Find where the given text appears and provide that cell's center as (X, Y) coordinate. 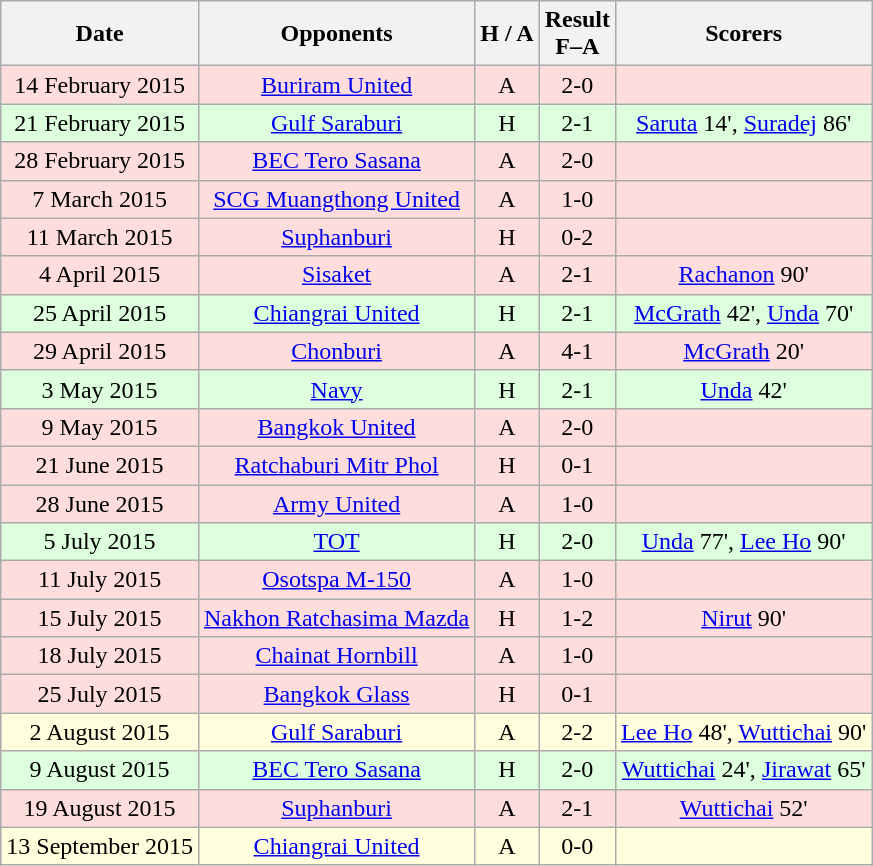
21 February 2015 (100, 123)
2-2 (577, 732)
3 May 2015 (100, 389)
Rachanon 90' (744, 275)
Opponents (336, 34)
5 July 2015 (100, 542)
Ratchaburi Mitr Phol (336, 465)
Army United (336, 503)
0-2 (577, 237)
4 April 2015 (100, 275)
Chonburi (336, 351)
Wuttichai 24', Jirawat 65' (744, 770)
4-1 (577, 351)
Lee Ho 48', Wuttichai 90' (744, 732)
H / A (507, 34)
19 August 2015 (100, 808)
25 April 2015 (100, 313)
11 July 2015 (100, 580)
2 August 2015 (100, 732)
9 August 2015 (100, 770)
28 February 2015 (100, 161)
TOT (336, 542)
Nakhon Ratchasima Mazda (336, 618)
ResultF–A (577, 34)
McGrath 20' (744, 351)
21 June 2015 (100, 465)
Buriram United (336, 85)
13 September 2015 (100, 846)
1-2 (577, 618)
Chainat Hornbill (336, 656)
18 July 2015 (100, 656)
Sisaket (336, 275)
Scorers (744, 34)
9 May 2015 (100, 427)
Unda 42' (744, 389)
McGrath 42', Unda 70' (744, 313)
Wuttichai 52' (744, 808)
14 February 2015 (100, 85)
28 June 2015 (100, 503)
Unda 77', Lee Ho 90' (744, 542)
0-0 (577, 846)
15 July 2015 (100, 618)
Nirut 90' (744, 618)
11 March 2015 (100, 237)
Osotspa M-150 (336, 580)
Date (100, 34)
25 July 2015 (100, 694)
Bangkok United (336, 427)
Saruta 14', Suradej 86' (744, 123)
SCG Muangthong United (336, 199)
7 March 2015 (100, 199)
Navy (336, 389)
Bangkok Glass (336, 694)
29 April 2015 (100, 351)
